Detect which cell encompasses the target text, then output its (x, y) center coordinate. 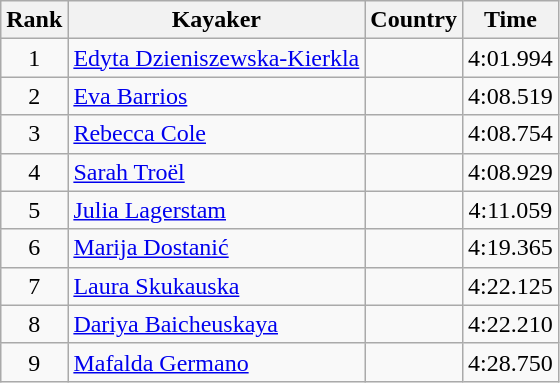
5 (34, 210)
4:19.365 (511, 248)
2 (34, 96)
4:08.519 (511, 96)
4 (34, 172)
Time (511, 20)
4:11.059 (511, 210)
4:28.750 (511, 362)
9 (34, 362)
Kayaker (216, 20)
Country (414, 20)
Eva Barrios (216, 96)
Julia Lagerstam (216, 210)
Laura Skukauska (216, 286)
4:22.125 (511, 286)
8 (34, 324)
Dariya Baicheuskaya (216, 324)
Rank (34, 20)
1 (34, 58)
3 (34, 134)
4:08.929 (511, 172)
4:01.994 (511, 58)
7 (34, 286)
Marija Dostanić (216, 248)
4:08.754 (511, 134)
Rebecca Cole (216, 134)
Sarah Troël (216, 172)
6 (34, 248)
Edyta Dzieniszewska-Kierkla (216, 58)
4:22.210 (511, 324)
Mafalda Germano (216, 362)
